Output the (X, Y) coordinate of the center of the cell containing the given text.  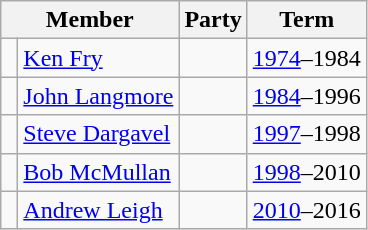
Member (90, 20)
1974–1984 (306, 58)
Party (213, 20)
John Langmore (98, 96)
Andrew Leigh (98, 210)
1984–1996 (306, 96)
Steve Dargavel (98, 134)
1998–2010 (306, 172)
1997–1998 (306, 134)
2010–2016 (306, 210)
Bob McMullan (98, 172)
Ken Fry (98, 58)
Term (306, 20)
